Scan for the cell matching the given text and deliver its (X, Y) coordinate at center. 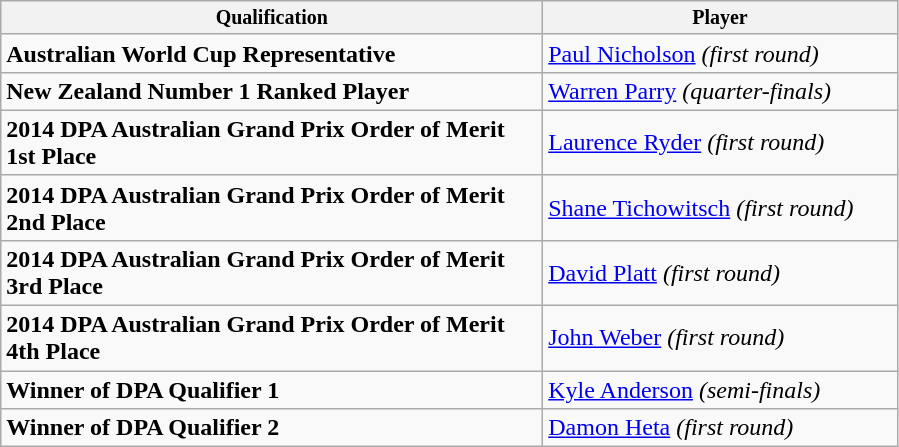
2014 DPA Australian Grand Prix Order of Merit 2nd Place (272, 208)
Warren Parry (quarter-finals) (720, 91)
Player (720, 18)
Shane Tichowitsch (first round) (720, 208)
2014 DPA Australian Grand Prix Order of Merit 1st Place (272, 142)
2014 DPA Australian Grand Prix Order of Merit 3rd Place (272, 272)
John Weber (first round) (720, 338)
David Platt (first round) (720, 272)
Damon Heta (first round) (720, 428)
Winner of DPA Qualifier 1 (272, 390)
New Zealand Number 1 Ranked Player (272, 91)
2014 DPA Australian Grand Prix Order of Merit 4th Place (272, 338)
Paul Nicholson (first round) (720, 53)
Qualification (272, 18)
Kyle Anderson (semi-finals) (720, 390)
Australian World Cup Representative (272, 53)
Laurence Ryder (first round) (720, 142)
Winner of DPA Qualifier 2 (272, 428)
